For the text-containing cell, return its midpoint in (X, Y) coordinate format. 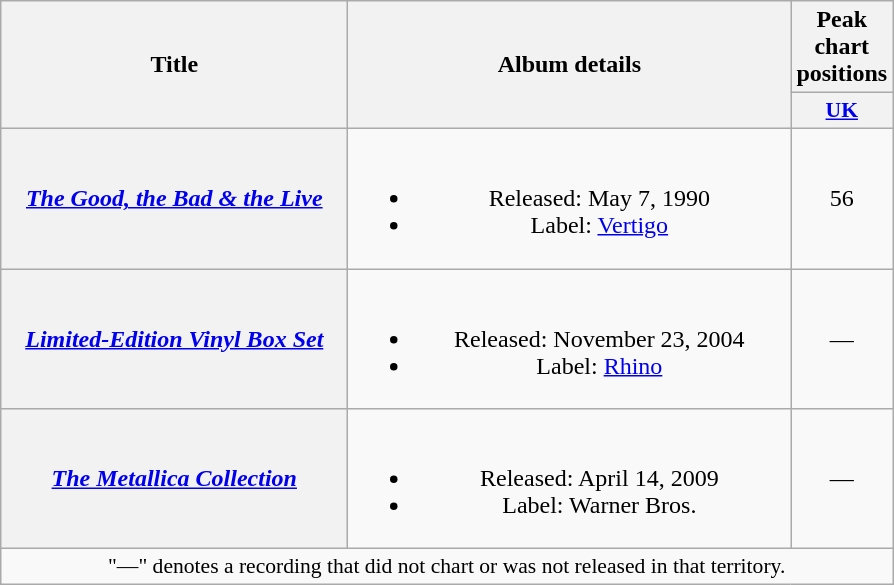
Released: April 14, 2009Label: Warner Bros. (570, 479)
Title (174, 65)
Peak chart positions (842, 47)
Released: November 23, 2004Label: Rhino (570, 338)
Limited-Edition Vinyl Box Set (174, 338)
Album details (570, 65)
56 (842, 198)
UK (842, 111)
"—" denotes a recording that did not chart or was not released in that territory. (447, 567)
Released: May 7, 1990Label: Vertigo (570, 198)
The Good, the Bad & the Live (174, 198)
The Metallica Collection (174, 479)
